Extract the [x, y] coordinate from the center of the cell holding the provided text.  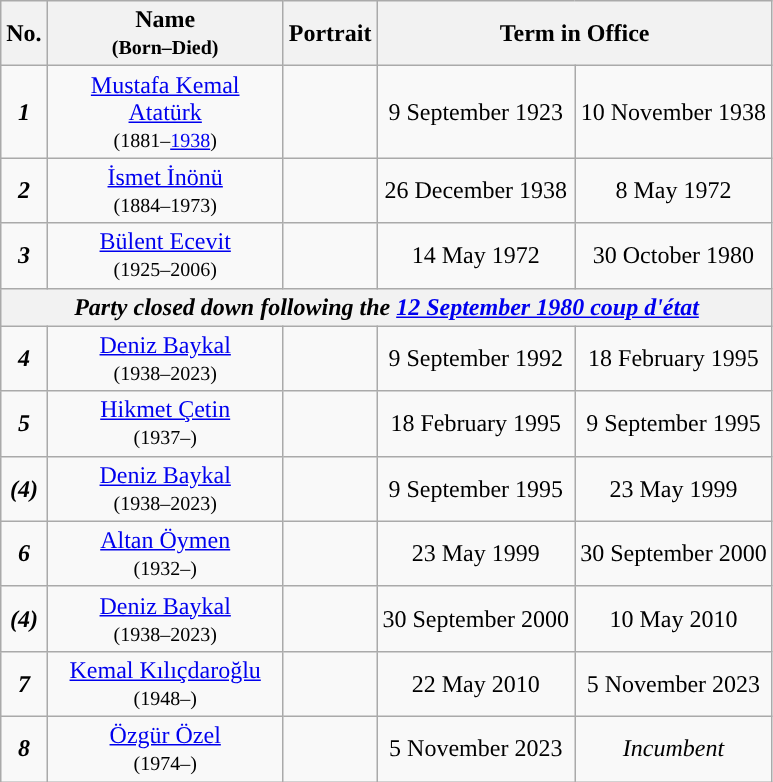
Incumbent [674, 748]
3 [24, 256]
Party closed down following the 12 September 1980 coup d'état [387, 307]
30 October 1980 [674, 256]
Kemal Kılıçdaroğlu(1948–) [165, 684]
7 [24, 684]
8 [24, 748]
10 May 2010 [674, 618]
Name(Born–Died) [165, 34]
Altan Öymen(1932–) [165, 554]
14 May 1972 [476, 256]
Hikmet Çetin(1937–) [165, 424]
6 [24, 554]
26 December 1938 [476, 190]
İsmet İnönü(1884–1973) [165, 190]
22 May 2010 [476, 684]
No. [24, 34]
1 [24, 112]
5 [24, 424]
8 May 1972 [674, 190]
4 [24, 358]
Özgür Özel(1974–) [165, 748]
Mustafa Kemal Atatürk(1881–1938) [165, 112]
Portrait [330, 34]
9 September 1923 [476, 112]
2 [24, 190]
9 September 1992 [476, 358]
10 November 1938 [674, 112]
Bülent Ecevit(1925–2006) [165, 256]
Term in Office [574, 34]
